Identify which cell holds the provided text, then report its [x, y] central coordinate. 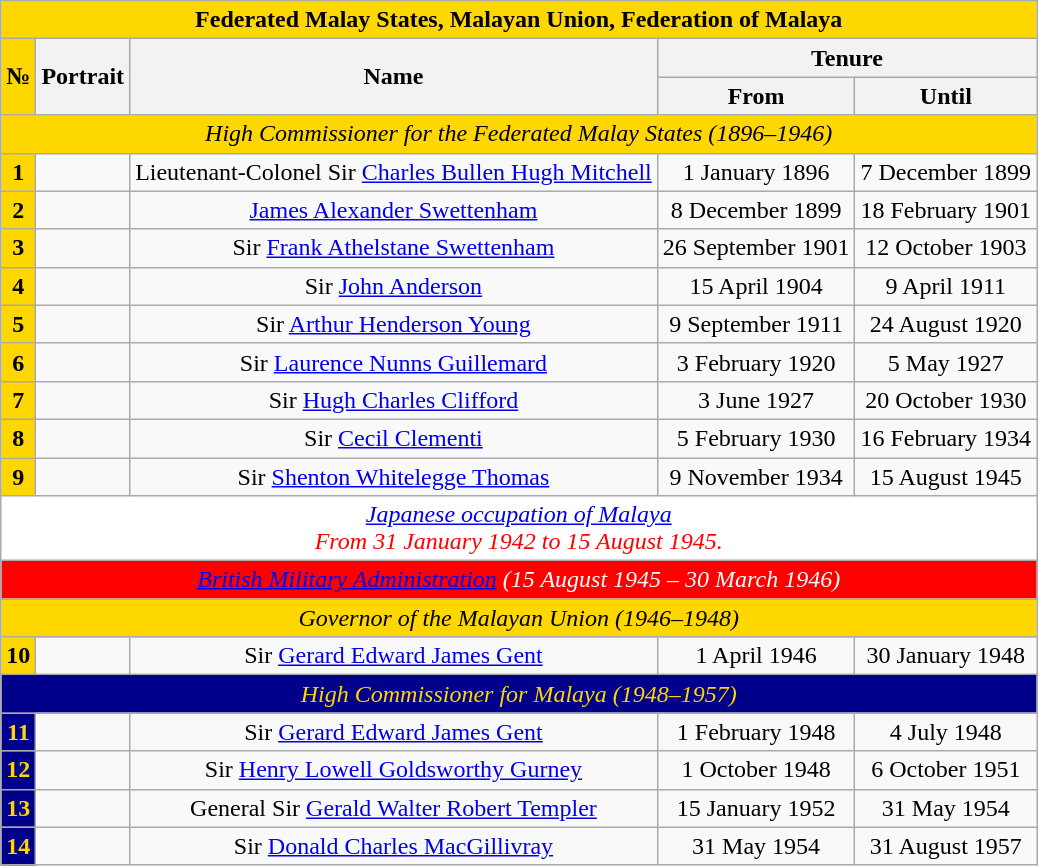
From [756, 96]
30 January 1948 [946, 656]
Federated Malay States, Malayan Union, Federation of Malaya [519, 20]
7 December 1899 [946, 172]
British Military Administration (15 August 1945 – 30 March 1946) [519, 580]
8 December 1899 [756, 210]
Sir Cecil Clementi [394, 438]
12 October 1903 [946, 248]
Japanese occupation of Malaya From 31 January 1942 to 15 August 1945. [519, 528]
3 February 1920 [756, 362]
High Commissioner for the Federated Malay States (1896–1946) [519, 134]
4 [18, 286]
4 July 1948 [946, 732]
Sir Laurence Nunns Guillemard [394, 362]
General Sir Gerald Walter Robert Templer [394, 808]
20 October 1930 [946, 400]
Governor of the Malayan Union (1946–1948) [519, 618]
1 [18, 172]
12 [18, 770]
Sir Arthur Henderson Young [394, 324]
15 August 1945 [946, 477]
7 [18, 400]
24 August 1920 [946, 324]
9 September 1911 [756, 324]
Sir John Anderson [394, 286]
9 April 1911 [946, 286]
18 February 1901 [946, 210]
Until [946, 96]
11 [18, 732]
6 October 1951 [946, 770]
Sir Henry Lowell Goldsworthy Gurney [394, 770]
High Commissioner for Malaya (1948–1957) [519, 694]
13 [18, 808]
3 [18, 248]
6 [18, 362]
2 [18, 210]
Portrait [83, 77]
8 [18, 438]
15 January 1952 [756, 808]
Lieutenant-Colonel Sir Charles Bullen Hugh Mitchell [394, 172]
9 [18, 477]
5 February 1930 [756, 438]
16 February 1934 [946, 438]
Sir Shenton Whitelegge Thomas [394, 477]
Sir Donald Charles MacGillivray [394, 846]
15 April 1904 [756, 286]
Tenure [846, 58]
Sir Frank Athelstane Swettenham [394, 248]
5 May 1927 [946, 362]
5 [18, 324]
Sir Hugh Charles Clifford [394, 400]
Name [394, 77]
1 October 1948 [756, 770]
1 April 1946 [756, 656]
31 August 1957 [946, 846]
9 November 1934 [756, 477]
1 January 1896 [756, 172]
№ [18, 77]
10 [18, 656]
14 [18, 846]
James Alexander Swettenham [394, 210]
3 June 1927 [756, 400]
26 September 1901 [756, 248]
1 February 1948 [756, 732]
